Detect which cell encompasses the target text, then output its [x, y] center coordinate. 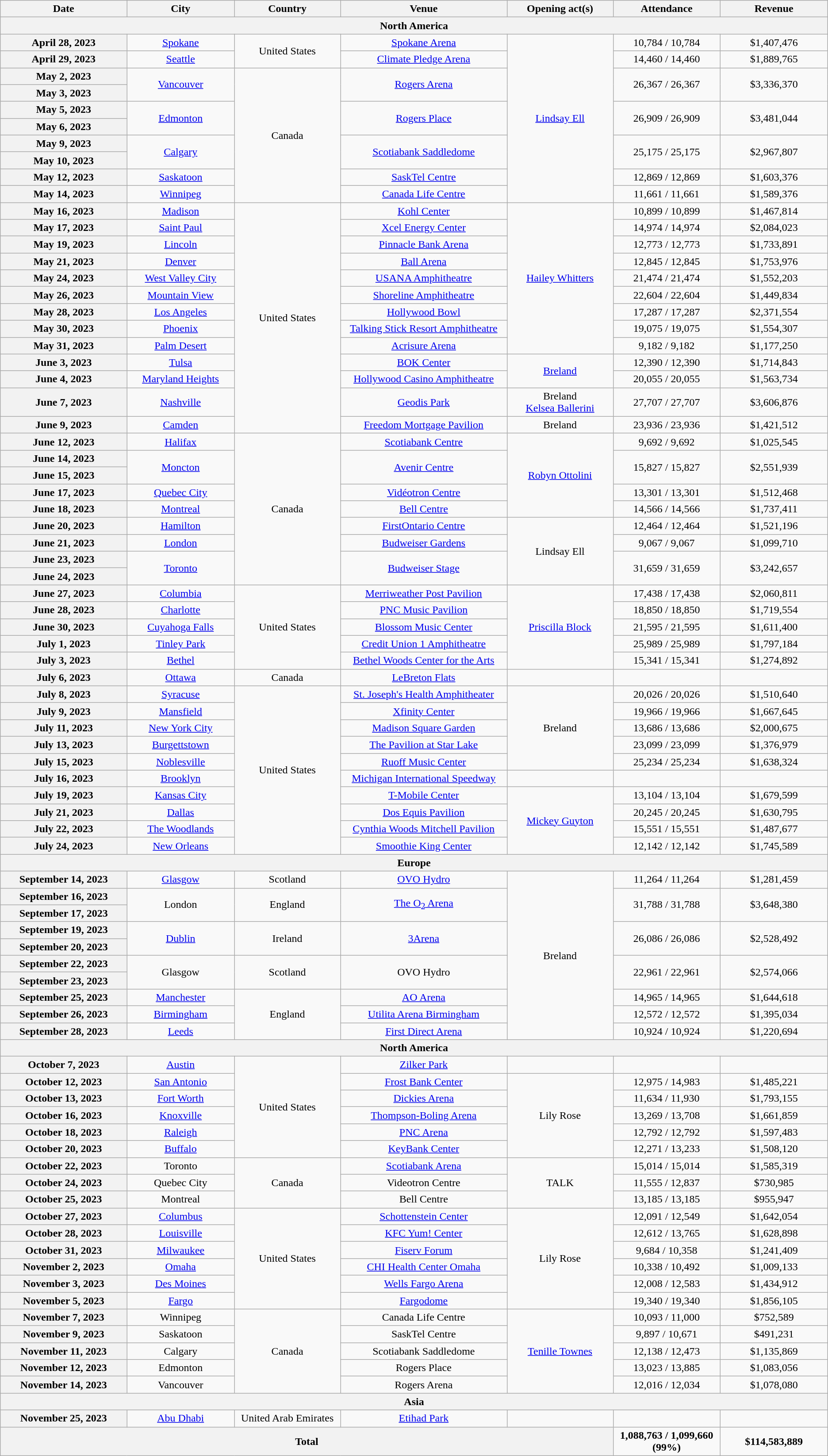
November 5, 2023 [64, 1300]
$1,603,376 [774, 177]
November 3, 2023 [64, 1283]
15,827 / 15,827 [667, 467]
Avenir Centre [424, 467]
13,269 / 13,708 [667, 1115]
14,974 / 14,974 [667, 228]
12,008 / 12,583 [667, 1283]
$1,793,155 [774, 1099]
$3,336,370 [774, 85]
July 8, 2023 [64, 694]
June 7, 2023 [64, 402]
$1,638,324 [774, 761]
LeBreton Flats [424, 677]
Shoreline Amphitheatre [424, 295]
May 6, 2023 [64, 127]
May 12, 2023 [64, 177]
First Direct Arena [424, 1031]
$1,521,196 [774, 526]
July 16, 2023 [64, 779]
$1,009,133 [774, 1267]
Cuyahoga Falls [180, 627]
Hamilton [180, 526]
Fort Worth [180, 1099]
November 25, 2023 [64, 1418]
AO Arena [424, 997]
PNC Arena [424, 1132]
21,595 / 21,595 [667, 627]
13,686 / 13,686 [667, 728]
Denver [180, 261]
July 9, 2023 [64, 711]
October 16, 2023 [64, 1115]
T-Mobile Center [424, 795]
June 24, 2023 [64, 576]
Spokane [180, 42]
The Pavilion at Star Lake [424, 745]
23,099 / 23,099 [667, 745]
31,788 / 31,788 [667, 905]
October 7, 2023 [64, 1065]
Manchester [180, 997]
Buffalo [180, 1149]
June 23, 2023 [64, 560]
$2,967,807 [774, 152]
Acrisure Arena [424, 346]
Geodis Park [424, 402]
May 28, 2023 [64, 312]
Brooklyn [180, 779]
Budweiser Gardens [424, 543]
Madison Square Garden [424, 728]
Palm Desert [180, 346]
United Arab Emirates [287, 1418]
Talking Stick Resort Amphitheatre [424, 329]
May 17, 2023 [64, 228]
25,175 / 25,175 [667, 152]
July 3, 2023 [64, 661]
Moncton [180, 467]
$955,947 [774, 1199]
Halifax [180, 442]
Tulsa [180, 362]
$1,714,843 [774, 362]
$1,220,694 [774, 1031]
$1,585,319 [774, 1166]
$752,589 [774, 1318]
12,572 / 12,572 [667, 1014]
KFC Yum! Center [424, 1233]
19,340 / 19,340 [667, 1300]
July 21, 2023 [64, 812]
Frost Bank Center [424, 1082]
Knoxville [180, 1115]
St. Joseph's Health Amphitheater [424, 694]
November 11, 2023 [64, 1351]
9,067 / 9,067 [667, 543]
October 28, 2023 [64, 1233]
Budweiser Stage [424, 568]
Raleigh [180, 1132]
July 13, 2023 [64, 745]
May 24, 2023 [64, 278]
May 5, 2023 [64, 110]
Revenue [774, 9]
Dallas [180, 812]
October 18, 2023 [64, 1132]
Scotiabank Arena [424, 1166]
Dickies Arena [424, 1099]
$730,985 [774, 1183]
$1,025,545 [774, 442]
26,086 / 26,086 [667, 938]
September 16, 2023 [64, 896]
Columbia [180, 593]
$1,628,898 [774, 1233]
July 6, 2023 [64, 677]
June 17, 2023 [64, 492]
Noblesville [180, 761]
$2,551,939 [774, 467]
$1,753,976 [774, 261]
$1,889,765 [774, 59]
June 27, 2023 [64, 593]
12,464 / 12,464 [667, 526]
Kansas City [180, 795]
September 19, 2023 [64, 930]
$1,434,912 [774, 1283]
$1,737,411 [774, 509]
Climate Pledge Arena [424, 59]
Freedom Mortgage Pavilion [424, 425]
September 20, 2023 [64, 947]
$1,078,080 [774, 1385]
KeyBank Center [424, 1149]
Fargodome [424, 1300]
New Orleans [180, 846]
14,566 / 14,566 [667, 509]
11,264 / 11,264 [667, 880]
Cynthia Woods Mitchell Pavilion [424, 829]
Saint Paul [180, 228]
$1,135,869 [774, 1351]
June 20, 2023 [64, 526]
$1,487,677 [774, 829]
Dos Equis Pavilion [424, 812]
The O2 Arena [424, 905]
25,989 / 25,989 [667, 644]
May 30, 2023 [64, 329]
$1,281,459 [774, 880]
Hailey Whitters [560, 279]
New York City [180, 728]
27,707 / 27,707 [667, 402]
September 28, 2023 [64, 1031]
May 14, 2023 [64, 194]
Nashville [180, 402]
12,138 / 12,473 [667, 1351]
Attendance [667, 9]
Spokane Arena [424, 42]
$114,583,889 [774, 1441]
$1,679,599 [774, 795]
$1,274,892 [774, 661]
October 31, 2023 [64, 1250]
April 29, 2023 [64, 59]
Etihad Park [424, 1418]
$3,648,380 [774, 905]
Smoothie King Center [424, 846]
May 9, 2023 [64, 143]
Columbus [180, 1216]
October 13, 2023 [64, 1099]
Xfinity Center [424, 711]
$2,060,811 [774, 593]
12,792 / 12,792 [667, 1132]
13,104 / 13,104 [667, 795]
Country [287, 9]
June 3, 2023 [64, 362]
19,075 / 19,075 [667, 329]
$1,552,203 [774, 278]
26,909 / 26,909 [667, 118]
June 28, 2023 [64, 610]
$1,797,184 [774, 644]
19,966 / 19,966 [667, 711]
12,271 / 13,233 [667, 1149]
June 14, 2023 [64, 458]
May 26, 2023 [64, 295]
Dublin [180, 938]
17,287 / 17,287 [667, 312]
23,936 / 23,936 [667, 425]
10,338 / 10,492 [667, 1267]
July 22, 2023 [64, 829]
1,088,763 / 1,099,660 (99%) [667, 1441]
Phoenix [180, 329]
$2,371,554 [774, 312]
20,055 / 20,055 [667, 379]
Scotiabank Centre [424, 442]
May 2, 2023 [64, 76]
June 9, 2023 [64, 425]
$1,589,376 [774, 194]
11,555 / 12,837 [667, 1183]
Europe [414, 863]
October 12, 2023 [64, 1082]
CHI Health Center Omaha [424, 1267]
$1,099,710 [774, 543]
September 26, 2023 [64, 1014]
July 1, 2023 [64, 644]
12,773 / 12,773 [667, 245]
12,390 / 12,390 [667, 362]
31,659 / 31,659 [667, 568]
9,897 / 10,671 [667, 1334]
$2,000,675 [774, 728]
$1,644,618 [774, 997]
12,091 / 12,549 [667, 1216]
Lincoln [180, 245]
Camden [180, 425]
Pinnacle Bank Arena [424, 245]
13,301 / 13,301 [667, 492]
June 12, 2023 [64, 442]
Schottenstein Center [424, 1216]
Charlotte [180, 610]
Seattle [180, 59]
The Woodlands [180, 829]
$1,667,645 [774, 711]
$1,510,640 [774, 694]
Tenille Townes [560, 1351]
TALK [560, 1183]
BrelandKelsea Ballerini [560, 402]
September 22, 2023 [64, 964]
Maryland Heights [180, 379]
Credit Union 1 Amphitheatre [424, 644]
October 25, 2023 [64, 1199]
Zilker Park [424, 1065]
25,234 / 25,234 [667, 761]
$1,449,834 [774, 295]
Kohl Center [424, 211]
$3,481,044 [774, 118]
20,026 / 20,026 [667, 694]
Des Moines [180, 1283]
12,142 / 12,142 [667, 846]
Mountain View [180, 295]
12,845 / 12,845 [667, 261]
Bethel Woods Center for the Arts [424, 661]
June 15, 2023 [64, 475]
Opening act(s) [560, 9]
$1,745,589 [774, 846]
Leeds [180, 1031]
May 3, 2023 [64, 93]
Blossom Music Center [424, 627]
Ottawa [180, 677]
September 14, 2023 [64, 880]
May 31, 2023 [64, 346]
12,975 / 14,983 [667, 1082]
$1,733,891 [774, 245]
San Antonio [180, 1082]
$1,407,476 [774, 42]
$3,606,876 [774, 402]
$1,083,056 [774, 1368]
9,684 / 10,358 [667, 1250]
June 30, 2023 [64, 627]
West Valley City [180, 278]
$1,241,409 [774, 1250]
26,367 / 26,367 [667, 85]
21,474 / 21,474 [667, 278]
14,965 / 14,965 [667, 997]
15,341 / 15,341 [667, 661]
Fiserv Forum [424, 1250]
Wells Fargo Arena [424, 1283]
October 22, 2023 [64, 1166]
$3,242,657 [774, 568]
$2,084,023 [774, 228]
Tinley Park [180, 644]
September 17, 2023 [64, 913]
May 21, 2023 [64, 261]
22,961 / 22,961 [667, 972]
Michigan International Speedway [424, 779]
Utilita Arena Birmingham [424, 1014]
June 21, 2023 [64, 543]
Merriweather Post Pavilion [424, 593]
$1,421,512 [774, 425]
June 4, 2023 [64, 379]
FirstOntario Centre [424, 526]
June 18, 2023 [64, 509]
Priscilla Block [560, 627]
$2,528,492 [774, 938]
Ball Arena [424, 261]
October 20, 2023 [64, 1149]
Videotron Centre [424, 1183]
November 12, 2023 [64, 1368]
Birmingham [180, 1014]
Ireland [287, 938]
City [180, 9]
$1,597,483 [774, 1132]
13,185 / 13,185 [667, 1199]
Louisville [180, 1233]
Robyn Ottolini [560, 475]
15,014 / 15,014 [667, 1166]
Ruoff Music Center [424, 761]
9,692 / 9,692 [667, 442]
Hollywood Casino Amphitheatre [424, 379]
Omaha [180, 1267]
$491,231 [774, 1334]
$1,376,979 [774, 745]
$1,512,468 [774, 492]
10,784 / 10,784 [667, 42]
Venue [424, 9]
Asia [414, 1402]
Thompson-Boling Arena [424, 1115]
April 28, 2023 [64, 42]
May 16, 2023 [64, 211]
$1,395,034 [774, 1014]
$1,661,859 [774, 1115]
$1,485,221 [774, 1082]
$1,177,250 [774, 346]
July 11, 2023 [64, 728]
September 25, 2023 [64, 997]
Los Angeles [180, 312]
14,460 / 14,460 [667, 59]
Xcel Energy Center [424, 228]
Date [64, 9]
November 9, 2023 [64, 1334]
$1,630,795 [774, 812]
$2,574,066 [774, 972]
September 23, 2023 [64, 980]
BOK Center [424, 362]
11,661 / 11,661 [667, 194]
November 7, 2023 [64, 1318]
13,023 / 13,885 [667, 1368]
12,016 / 12,034 [667, 1385]
$1,563,734 [774, 379]
10,924 / 10,924 [667, 1031]
$1,856,105 [774, 1300]
November 2, 2023 [64, 1267]
Bethel [180, 661]
USANA Amphitheatre [424, 278]
July 15, 2023 [64, 761]
July 19, 2023 [64, 795]
3Arena [424, 938]
Syracuse [180, 694]
12,612 / 13,765 [667, 1233]
Mickey Guyton [560, 821]
10,093 / 11,000 [667, 1318]
17,438 / 17,438 [667, 593]
$1,611,400 [774, 627]
11,634 / 11,930 [667, 1099]
Milwaukee [180, 1250]
Burgettstown [180, 745]
Hollywood Bowl [424, 312]
Vidéotron Centre [424, 492]
PNC Music Pavilion [424, 610]
July 24, 2023 [64, 846]
22,604 / 22,604 [667, 295]
$1,719,554 [774, 610]
$1,508,120 [774, 1149]
Total [307, 1441]
October 27, 2023 [64, 1216]
October 24, 2023 [64, 1183]
9,182 / 9,182 [667, 346]
November 14, 2023 [64, 1385]
Austin [180, 1065]
May 19, 2023 [64, 245]
10,899 / 10,899 [667, 211]
15,551 / 15,551 [667, 829]
May 10, 2023 [64, 160]
18,850 / 18,850 [667, 610]
12,869 / 12,869 [667, 177]
Madison [180, 211]
$1,467,814 [774, 211]
Fargo [180, 1300]
$1,554,307 [774, 329]
20,245 / 20,245 [667, 812]
Mansfield [180, 711]
$1,642,054 [774, 1216]
Abu Dhabi [180, 1418]
